Scan for the cell matching the given text and deliver its (X, Y) coordinate at center. 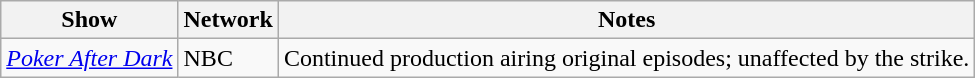
Poker After Dark (90, 58)
Continued production airing original episodes; unaffected by the strike. (626, 58)
Show (90, 20)
NBC (228, 58)
Network (228, 20)
Notes (626, 20)
